Extract the [X, Y] coordinate from the center of the cell holding the provided text.  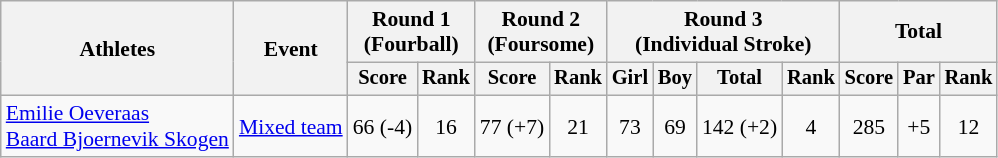
77 (+7) [512, 126]
Par [919, 79]
Boy [675, 79]
Emilie OeveraasBaard Bjoernevik Skogen [118, 126]
69 [675, 126]
142 (+2) [740, 126]
Event [291, 48]
Girl [630, 79]
285 [869, 126]
16 [446, 126]
Mixed team [291, 126]
4 [811, 126]
73 [630, 126]
Round 1(Fourball) [412, 32]
Round 2(Foursome) [541, 32]
Athletes [118, 48]
Round 3(Individual Stroke) [724, 32]
+5 [919, 126]
12 [969, 126]
66 (-4) [382, 126]
21 [578, 126]
